Find where the given text appears and provide that cell's center as [X, Y] coordinate. 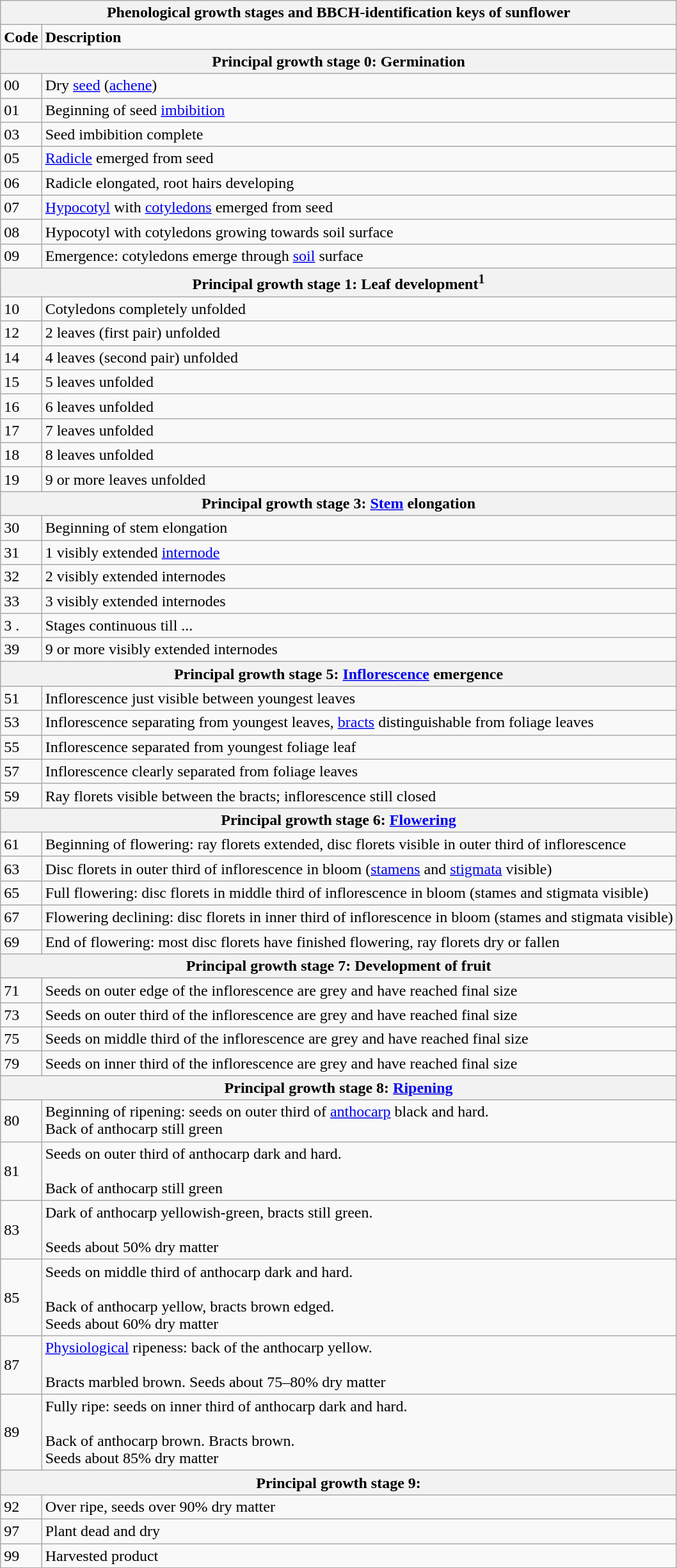
18 [21, 455]
Beginning of seed imbibition [359, 110]
Full flowering: disc florets in middle third of inflorescence in bloom (stames and stigmata visible) [359, 893]
87 [21, 1365]
07 [21, 207]
Plant dead and dry [359, 1532]
Radicle emerged from seed [359, 159]
53 [21, 723]
16 [21, 406]
Principal growth stage 7: Development of fruit [339, 966]
06 [21, 183]
32 [21, 577]
Radicle elongated, root hairs developing [359, 183]
59 [21, 796]
39 [21, 650]
92 [21, 1507]
Principal growth stage 3: Stem elongation [339, 503]
89 [21, 1432]
1 visibly extended internode [359, 553]
67 [21, 918]
33 [21, 601]
15 [21, 382]
Inflorescence separated from youngest foliage leaf [359, 747]
63 [21, 868]
Seeds on inner third of the inflorescence are grey and have reached final size [359, 1063]
83 [21, 1230]
Principal growth stage 1: Leaf development1 [339, 283]
Harvested product [359, 1556]
3 visibly extended internodes [359, 601]
19 [21, 479]
00 [21, 86]
2 leaves (first pair) unfolded [359, 333]
Stages continuous till ... [359, 625]
31 [21, 553]
65 [21, 893]
08 [21, 231]
Seeds on outer third of anthocarp dark and hard.Back of anthocarp still green [359, 1171]
09 [21, 256]
Ray florets visible between the bracts; inflorescence still closed [359, 796]
Disc florets in outer third of inflorescence in bloom (stamens and stigmata visible) [359, 868]
Emergence: cotyledons emerge through soil surface [359, 256]
End of flowering: most disc florets have finished flowering, ray florets dry or fallen [359, 942]
Dry seed (achene) [359, 86]
Seeds on middle third of anthocarp dark and hard.Back of anthocarp yellow, bracts brown edged. Seeds about 60% dry matter [359, 1297]
Seeds on outer edge of the inflorescence are grey and have reached final size [359, 991]
Cotyledons completely unfolded [359, 309]
Physiological ripeness: back of the anthocarp yellow.Bracts marbled brown. Seeds about 75–80% dry matter [359, 1365]
03 [21, 134]
Fully ripe: seeds on inner third of anthocarp dark and hard.Back of anthocarp brown. Bracts brown. Seeds about 85% dry matter [359, 1432]
01 [21, 110]
69 [21, 942]
57 [21, 771]
6 leaves unfolded [359, 406]
Over ripe, seeds over 90% dry matter [359, 1507]
99 [21, 1556]
Hypocotyl with cotyledons growing towards soil surface [359, 231]
7 leaves unfolded [359, 430]
05 [21, 159]
97 [21, 1532]
2 visibly extended internodes [359, 577]
85 [21, 1297]
Principal growth stage 6: Flowering [339, 820]
Seed imbibition complete [359, 134]
55 [21, 747]
Inflorescence separating from youngest leaves, bracts distinguishable from foliage leaves [359, 723]
Code [21, 37]
5 leaves unfolded [359, 382]
Principal growth stage 8: Ripening [339, 1088]
Hypocotyl with cotyledons emerged from seed [359, 207]
79 [21, 1063]
9 or more visibly extended internodes [359, 650]
80 [21, 1120]
Seeds on outer third of the inflorescence are grey and have reached final size [359, 1015]
75 [21, 1039]
Beginning of ripening: seeds on outer third of anthocarp black and hard. Back of anthocarp still green [359, 1120]
71 [21, 991]
8 leaves unfolded [359, 455]
Dark of anthocarp yellowish-green, bracts still green.Seeds about 50% dry matter [359, 1230]
9 or more leaves unfolded [359, 479]
61 [21, 844]
Description [359, 37]
30 [21, 528]
Flowering declining: disc florets in inner third of inflorescence in bloom (stames and stigmata visible) [359, 918]
10 [21, 309]
14 [21, 357]
12 [21, 333]
17 [21, 430]
Beginning of flowering: ray florets extended, disc florets visible in outer third of inflorescence [359, 844]
Seeds on middle third of the inflorescence are grey and have reached final size [359, 1039]
Phenological growth stages and BBCH-identification keys of sunflower [339, 13]
Principal growth stage 9: [339, 1482]
Principal growth stage 0: Germination [339, 61]
4 leaves (second pair) unfolded [359, 357]
3 . [21, 625]
51 [21, 698]
Inflorescence clearly separated from foliage leaves [359, 771]
Principal growth stage 5: Inflorescence emergence [339, 674]
73 [21, 1015]
81 [21, 1171]
Beginning of stem elongation [359, 528]
Inflorescence just visible between youngest leaves [359, 698]
